For the text-containing cell, return its midpoint in (x, y) coordinate format. 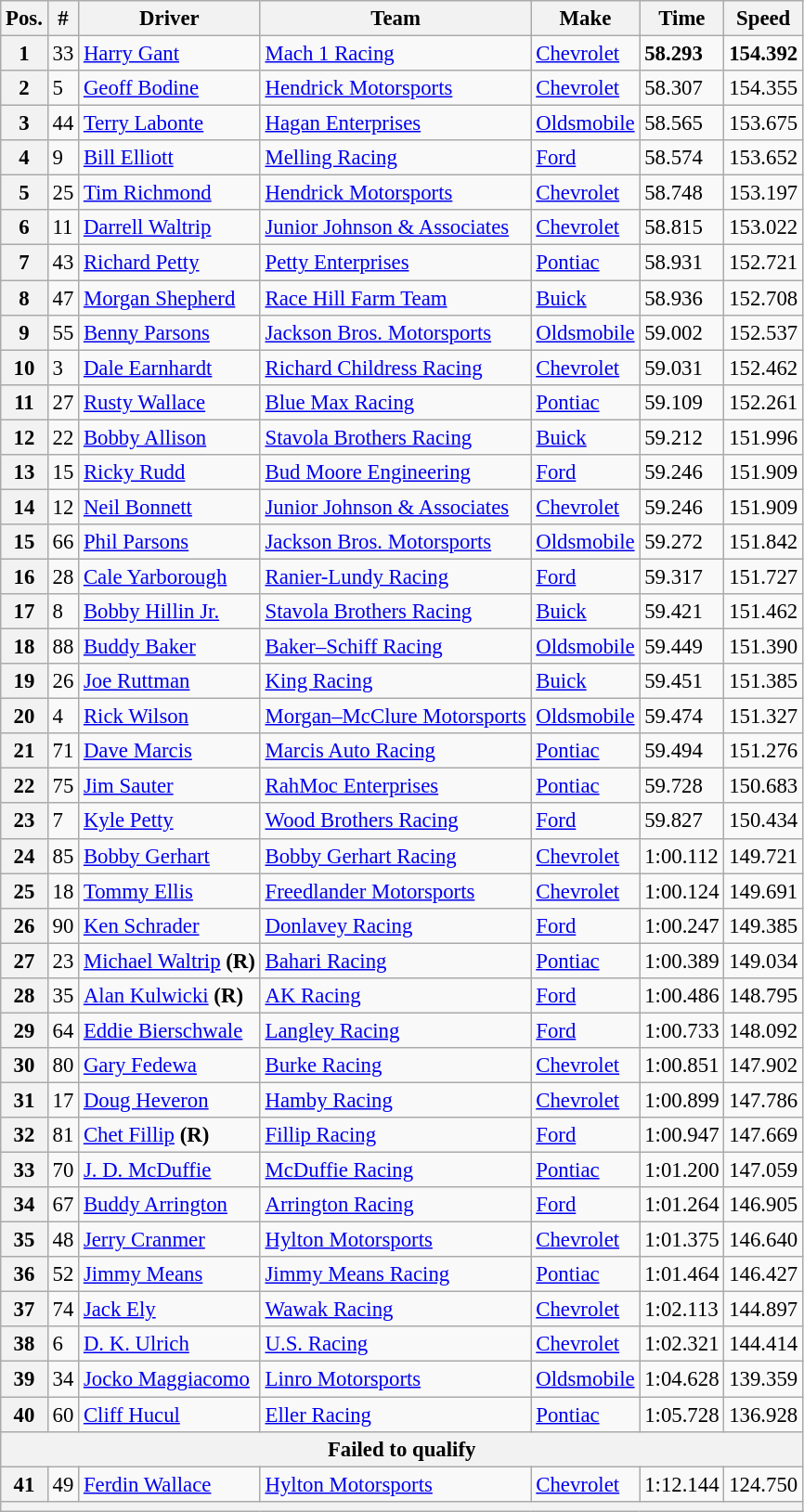
Bill Elliott (170, 158)
Benny Parsons (170, 332)
1:04.628 (681, 1379)
Hagan Enterprises (396, 123)
Speed (763, 19)
64 (63, 1030)
J. D. McDuffie (170, 1170)
66 (63, 542)
1:01.375 (681, 1240)
# (63, 19)
Jimmy Means Racing (396, 1274)
Blue Max Racing (396, 402)
Cale Yarborough (170, 576)
59.728 (681, 786)
147.669 (763, 1135)
1 (24, 54)
146.427 (763, 1274)
Terry Labonte (170, 123)
149.385 (763, 925)
147.786 (763, 1100)
1:00.851 (681, 1066)
59.031 (681, 368)
144.414 (763, 1345)
1:00.247 (681, 925)
58.936 (681, 298)
Marcis Auto Racing (396, 751)
Baker–Schiff Racing (396, 647)
1:05.728 (681, 1415)
59.827 (681, 821)
1:00.112 (681, 856)
30 (24, 1066)
1:00.389 (681, 961)
Ken Schrader (170, 925)
136.928 (763, 1415)
Bobby Hillin Jr. (170, 612)
1:12.144 (681, 1484)
48 (63, 1240)
149.721 (763, 856)
Langley Racing (396, 1030)
153.652 (763, 158)
Phil Parsons (170, 542)
90 (63, 925)
151.727 (763, 576)
Gary Fedewa (170, 1066)
150.683 (763, 786)
Buddy Arrington (170, 1205)
Bobby Gerhart (170, 856)
24 (24, 856)
Richard Childress Racing (396, 368)
75 (63, 786)
1:02.321 (681, 1345)
151.385 (763, 681)
150.434 (763, 821)
Donlavey Racing (396, 925)
49 (63, 1484)
Time (681, 19)
McDuffie Racing (396, 1170)
AK Racing (396, 996)
U.S. Racing (396, 1345)
Melling Racing (396, 158)
146.640 (763, 1240)
67 (63, 1205)
Jimmy Means (170, 1274)
Chet Fillip (R) (170, 1135)
59.494 (681, 751)
Tim Richmond (170, 193)
Linro Motorsports (396, 1379)
151.996 (763, 437)
21 (24, 751)
153.675 (763, 123)
Jack Ely (170, 1310)
151.842 (763, 542)
44 (63, 123)
152.721 (763, 263)
Wawak Racing (396, 1310)
1:01.264 (681, 1205)
152.261 (763, 402)
43 (63, 263)
154.355 (763, 88)
Jerry Cranmer (170, 1240)
59.272 (681, 542)
1:01.200 (681, 1170)
149.691 (763, 891)
154.392 (763, 54)
2 (24, 88)
19 (24, 681)
153.022 (763, 227)
D. K. Ulrich (170, 1345)
139.359 (763, 1379)
1:01.464 (681, 1274)
147.902 (763, 1066)
Richard Petty (170, 263)
16 (24, 576)
Burke Racing (396, 1066)
59.451 (681, 681)
Mach 1 Racing (396, 54)
Neil Bonnett (170, 507)
58.574 (681, 158)
Freedlander Motorsports (396, 891)
Dave Marcis (170, 751)
58.815 (681, 227)
124.750 (763, 1484)
147.059 (763, 1170)
59.474 (681, 717)
Failed to qualify (402, 1449)
37 (24, 1310)
52 (63, 1274)
Cliff Hucul (170, 1415)
Make (585, 19)
58.748 (681, 193)
Joe Ruttman (170, 681)
Buddy Baker (170, 647)
Pos. (24, 19)
59.421 (681, 612)
14 (24, 507)
1:00.899 (681, 1100)
71 (63, 751)
Geoff Bodine (170, 88)
152.462 (763, 368)
Race Hill Farm Team (396, 298)
RahMoc Enterprises (396, 786)
Bobby Allison (170, 437)
146.905 (763, 1205)
85 (63, 856)
Bobby Gerhart Racing (396, 856)
Dale Earnhardt (170, 368)
60 (63, 1415)
59.002 (681, 332)
1:00.124 (681, 891)
1:02.113 (681, 1310)
Bahari Racing (396, 961)
81 (63, 1135)
47 (63, 298)
Rusty Wallace (170, 402)
144.897 (763, 1310)
Ranier-Lundy Racing (396, 576)
1:00.486 (681, 996)
Team (396, 19)
Jocko Maggiacomo (170, 1379)
70 (63, 1170)
151.462 (763, 612)
151.327 (763, 717)
Arrington Racing (396, 1205)
Michael Waltrip (R) (170, 961)
32 (24, 1135)
38 (24, 1345)
Kyle Petty (170, 821)
58.293 (681, 54)
148.795 (763, 996)
151.390 (763, 647)
Harry Gant (170, 54)
13 (24, 472)
1:00.733 (681, 1030)
29 (24, 1030)
Alan Kulwicki (R) (170, 996)
151.276 (763, 751)
1:00.947 (681, 1135)
58.565 (681, 123)
Eller Racing (396, 1415)
Eddie Bierschwale (170, 1030)
Bud Moore Engineering (396, 472)
41 (24, 1484)
Fillip Racing (396, 1135)
59.449 (681, 647)
88 (63, 647)
Morgan–McClure Motorsports (396, 717)
Darrell Waltrip (170, 227)
39 (24, 1379)
149.034 (763, 961)
Tommy Ellis (170, 891)
55 (63, 332)
Jim Sauter (170, 786)
King Racing (396, 681)
Rick Wilson (170, 717)
59.109 (681, 402)
59.317 (681, 576)
Ricky Rudd (170, 472)
Doug Heveron (170, 1100)
58.307 (681, 88)
Wood Brothers Racing (396, 821)
Ferdin Wallace (170, 1484)
58.931 (681, 263)
Morgan Shepherd (170, 298)
40 (24, 1415)
74 (63, 1310)
153.197 (763, 193)
20 (24, 717)
Driver (170, 19)
31 (24, 1100)
Hamby Racing (396, 1100)
152.708 (763, 298)
148.092 (763, 1030)
152.537 (763, 332)
36 (24, 1274)
80 (63, 1066)
10 (24, 368)
59.212 (681, 437)
Petty Enterprises (396, 263)
